Provide the [x, y] coordinate of the cell's center where the given text is located.  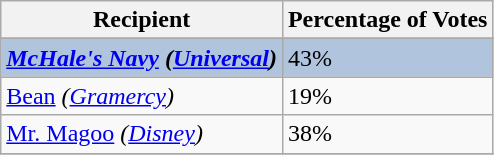
Mr. Magoo (Disney) [142, 134]
Percentage of Votes [388, 20]
19% [388, 96]
Recipient [142, 20]
Bean (Gramercy) [142, 96]
38% [388, 134]
43% [388, 58]
McHale's Navy (Universal) [142, 58]
